Locate the cell with the specified text and output its (x, y) center coordinate. 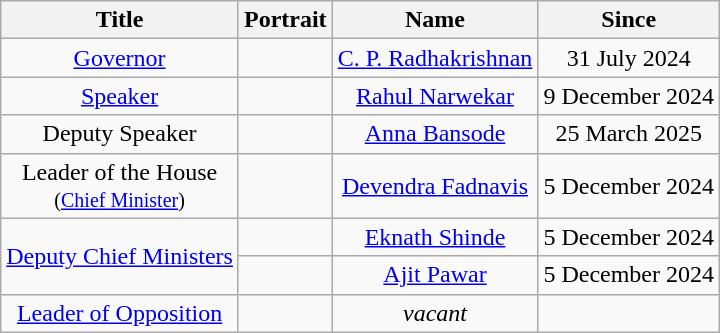
Anna Bansode (435, 134)
Since (629, 20)
Portrait (285, 20)
Name (435, 20)
Title (120, 20)
Leader of the House(Chief Minister) (120, 186)
Speaker (120, 96)
Rahul Narwekar (435, 96)
31 July 2024 (629, 58)
Ajit Pawar (435, 275)
C. P. Radhakrishnan (435, 58)
Deputy Chief Ministers (120, 256)
Leader of Opposition (120, 313)
9 December 2024 (629, 96)
Eknath Shinde (435, 237)
25 March 2025 (629, 134)
Deputy Speaker (120, 134)
Devendra Fadnavis (435, 186)
vacant (435, 313)
Governor (120, 58)
